Scan for the cell matching the given text and deliver its (x, y) coordinate at center. 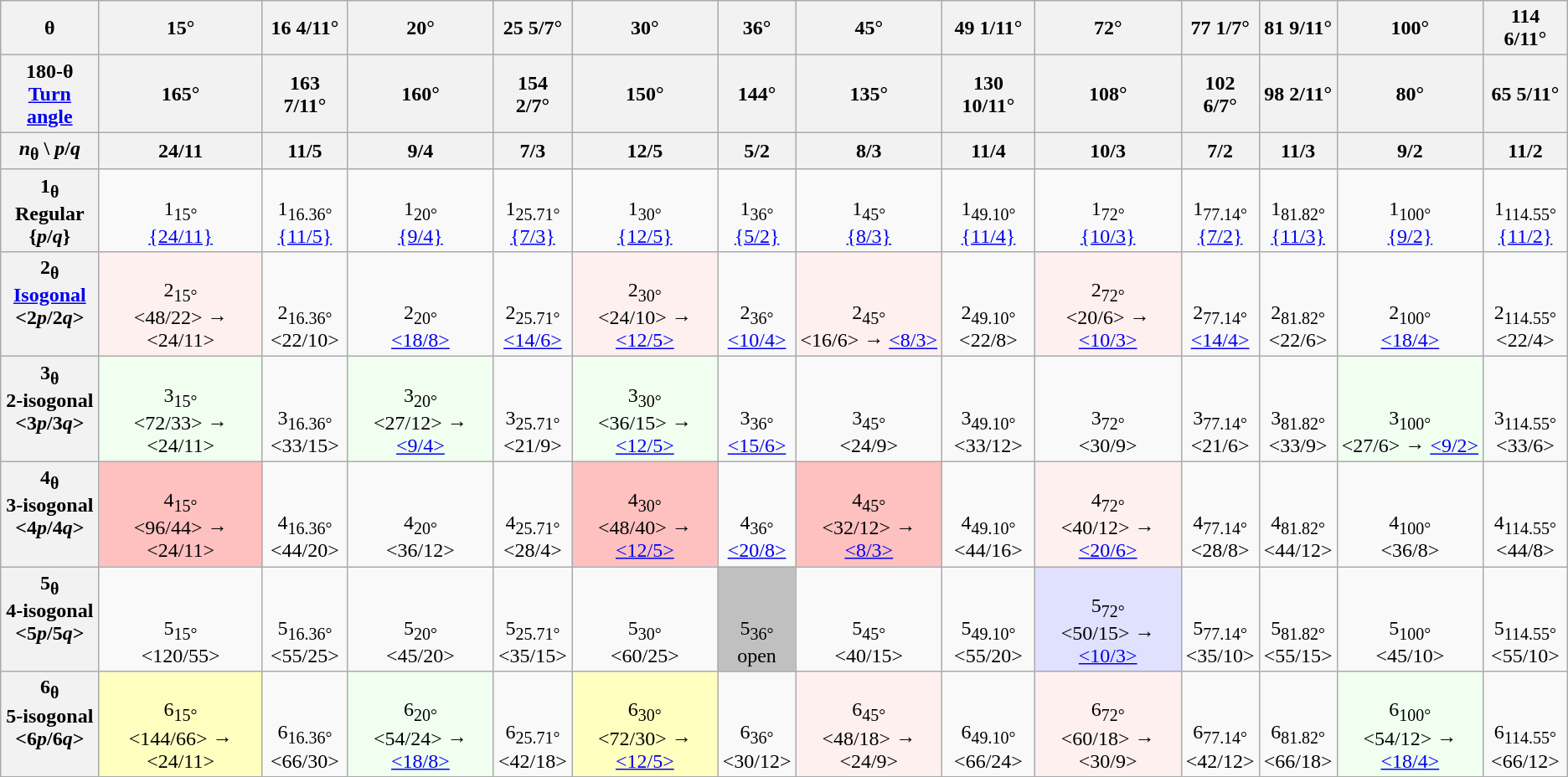
372°<30/9> (1107, 409)
325.71°<21/9> (533, 409)
172°{10/3} (1107, 210)
115°{24/11} (181, 210)
136°{5/2} (757, 210)
272°<20/6> → <10/3> (1107, 305)
516.36°<55/25> (305, 620)
549.10°<55/20> (988, 620)
572°<50/15> → <10/3> (1107, 620)
165° (181, 94)
1114.55°{11/2} (1526, 210)
11/3 (1298, 151)
11/5 (305, 151)
330°<36/15> → <12/5> (645, 409)
536°open (757, 620)
100° (1411, 28)
154 2/7° (533, 94)
677.14°<42/12> (1220, 723)
625.71°<42/18> (533, 723)
281.82°<22/6> (1298, 305)
16 4/11° (305, 28)
130°{12/5} (645, 210)
150° (645, 94)
3100°<27/6> → <9/2> (1411, 409)
9/2 (1411, 151)
249.10°<22/8> (988, 305)
5θ 4-isogonal<5p/5q> (50, 620)
72° (1107, 28)
102 6/7° (1220, 94)
8/3 (869, 151)
525.71°<35/15> (533, 620)
416.36°<44/20> (305, 514)
545°<40/15> (869, 620)
277.14°<14/4> (1220, 305)
45° (869, 28)
420°<36/12> (420, 514)
615°<144/66> → <24/11> (181, 723)
77 1/7° (1220, 28)
6θ 5-isogonal<6p/6q> (50, 723)
1θRegular{p/q} (50, 210)
125.71°{7/3} (533, 210)
5114.55°<55/10> (1526, 620)
49 1/11° (988, 28)
577.14°<35/10> (1220, 620)
81 9/11° (1298, 28)
2114.55°<22/4> (1526, 305)
181.82°{11/3} (1298, 210)
6100°<54/12> → <18/4> (1411, 723)
9/4 (420, 151)
24/11 (181, 151)
681.82°<66/18> (1298, 723)
4θ3-isogonal<4p/4q> (50, 514)
30° (645, 28)
130 10/11° (988, 94)
3114.55°<33/6> (1526, 409)
436°<20/8> (757, 514)
225.71°<14/6> (533, 305)
481.82°<44/12> (1298, 514)
320°<27/12> → <9/4> (420, 409)
316.36°<33/15> (305, 409)
120°{9/4} (420, 210)
645°<48/18> → <24/9> (869, 723)
36° (757, 28)
80° (1411, 94)
149.10°{11/4} (988, 210)
620°<54/24> → <18/8> (420, 723)
215°<48/22> → <24/11> (181, 305)
477.14°<28/8> (1220, 514)
2θIsogonal<2p/2q> (50, 305)
11/4 (988, 151)
4114.55°<44/8> (1526, 514)
636°<30/12> (757, 723)
649.10°<66/24> (988, 723)
25 5/7° (533, 28)
177.14°{7/2} (1220, 210)
7/2 (1220, 151)
θ (50, 28)
2100°<18/4> (1411, 305)
336°<15/6> (757, 409)
345°<24/9> (869, 409)
114 6/11° (1526, 28)
98 2/11° (1298, 94)
445°<32/12> → <8/3> (869, 514)
315°<72/33> → <24/11> (181, 409)
245°<16/6> → <8/3> (869, 305)
135° (869, 94)
415°<96/44> → <24/11> (181, 514)
520°<45/20> (420, 620)
381.82°<33/9> (1298, 409)
581.82°<55/15> (1298, 620)
20° (420, 28)
449.10°<44/16> (988, 514)
145°{8/3} (869, 210)
236°<10/4> (757, 305)
160° (420, 94)
3θ2-isogonal<3p/3q> (50, 409)
108° (1107, 94)
616.36°<66/30> (305, 723)
216.36°<22/10> (305, 305)
15° (181, 28)
425.71°<28/4> (533, 514)
530°<60/25> (645, 620)
349.10°<33/12> (988, 409)
10/3 (1107, 151)
180-θTurn angle (50, 94)
11/2 (1526, 151)
472°<40/12> → <20/6> (1107, 514)
7/3 (533, 151)
nθ \ p/q (50, 151)
430°<48/40> → <12/5> (645, 514)
116.36°{11/5} (305, 210)
672°<60/18> → <30/9> (1107, 723)
1100°{9/2} (1411, 210)
230°<24/10> → <12/5> (645, 305)
5100°<45/10> (1411, 620)
515°<120/55> (181, 620)
144° (757, 94)
630°<72/30> → <12/5> (645, 723)
220°<18/8> (420, 305)
163 7/11° (305, 94)
5/2 (757, 151)
377.14°<21/6> (1220, 409)
12/5 (645, 151)
65 5/11° (1526, 94)
6114.55°<66/12> (1526, 723)
4100°<36/8> (1411, 514)
